Provide the (X, Y) coordinate of the cell's center where the given text is located.  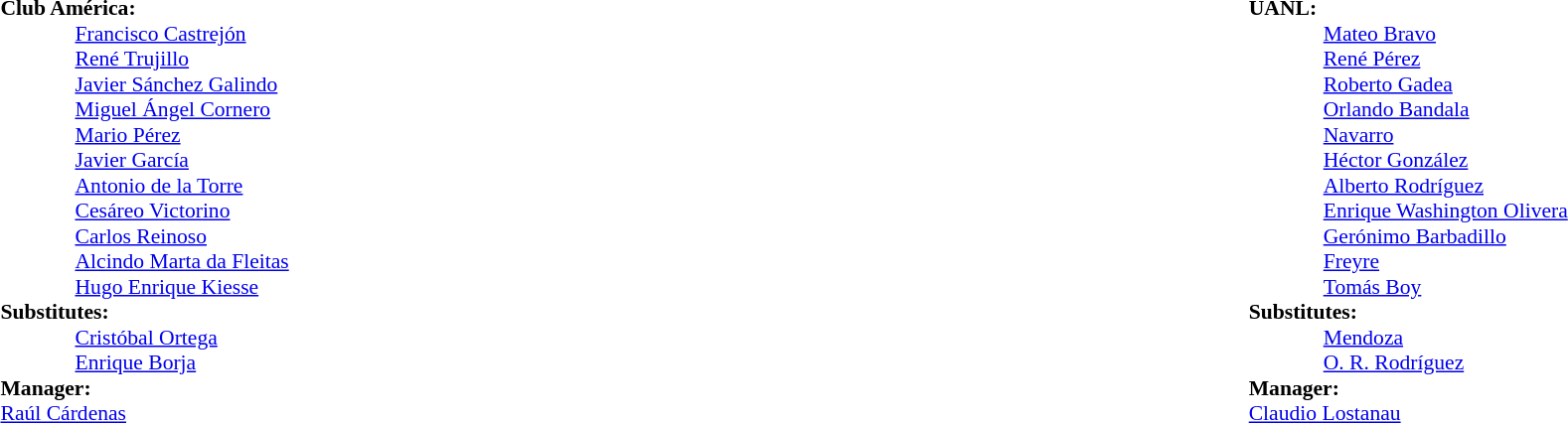
Hugo Enrique Kiesse (183, 287)
Alberto Rodríguez (1446, 186)
Miguel Ángel Cornero (183, 110)
Antonio de la Torre (183, 186)
René Trujillo (183, 59)
Javier García (183, 160)
Orlando Bandala (1446, 110)
Roberto Gadea (1446, 84)
Mario Pérez (183, 135)
Tomás Boy (1446, 287)
Enrique Borja (183, 362)
Gerónimo Barbadillo (1446, 236)
O. R. Rodríguez (1446, 362)
Freyre (1446, 261)
Javier Sánchez Galindo (183, 84)
Cristóbal Ortega (183, 338)
René Pérez (1446, 59)
Alcindo Marta da Fleitas (183, 261)
Cesáreo Victorino (183, 211)
Héctor González (1446, 160)
Enrique Washington Olivera (1446, 211)
Mateo Bravo (1446, 34)
Carlos Reinoso (183, 236)
Francisco Castrejón (183, 34)
Mendoza (1446, 338)
Navarro (1446, 135)
